Search for the cell housing the specified text and yield its [X, Y] center coordinate. 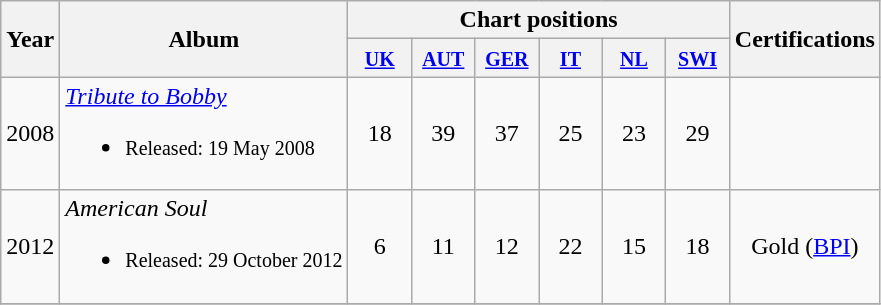
23 [634, 134]
Year [30, 39]
Chart positions [538, 20]
IT [571, 58]
NL [634, 58]
Tribute to BobbyReleased: 19 May 2008 [204, 134]
SWI [698, 58]
American SoulReleased: 29 October 2012 [204, 246]
Certifications [804, 39]
6 [380, 246]
Gold (BPI) [804, 246]
11 [444, 246]
15 [634, 246]
AUT [444, 58]
UK [380, 58]
37 [507, 134]
25 [571, 134]
12 [507, 246]
Album [204, 39]
2008 [30, 134]
GER [507, 58]
22 [571, 246]
2012 [30, 246]
39 [444, 134]
29 [698, 134]
